Provide the [x, y] coordinate of the cell's center where the given text is located.  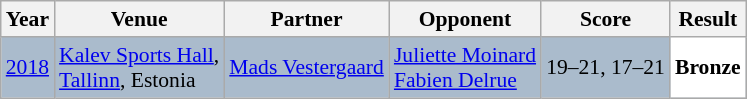
Juliette Moinard Fabien Delrue [465, 68]
Opponent [465, 19]
Score [606, 19]
Partner [306, 19]
Mads Vestergaard [306, 68]
Bronze [708, 68]
19–21, 17–21 [606, 68]
2018 [28, 68]
Venue [139, 19]
Result [708, 19]
Year [28, 19]
Kalev Sports Hall,Tallinn, Estonia [139, 68]
